Return the (X, Y) coordinate for the center point of the cell that contains the specified text.  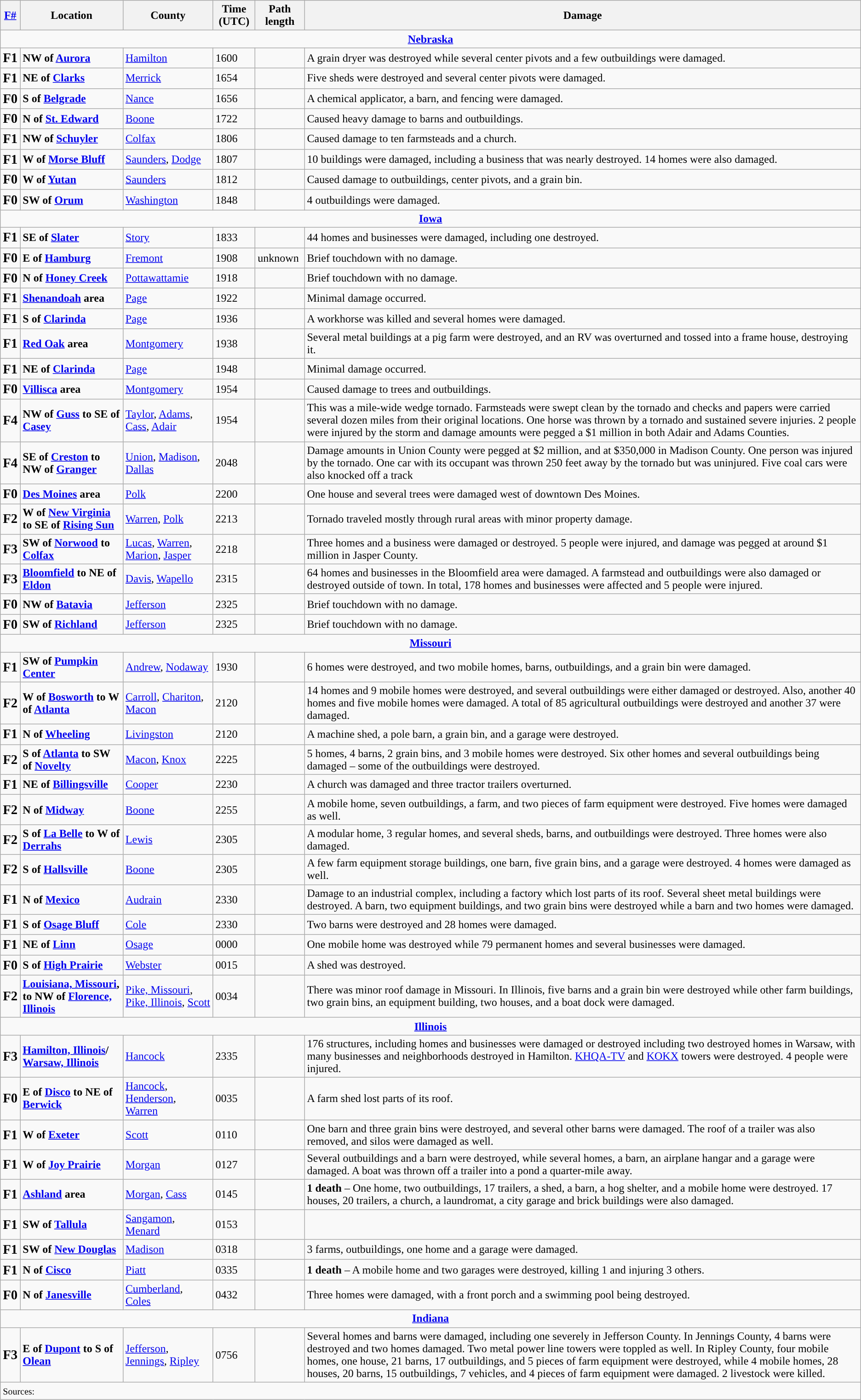
Scott (168, 1134)
SW of Orum (72, 200)
Hancock, Henderson, Warren (168, 1098)
Pike, Missouri, Pike, Illinois, Scott (168, 996)
Hamilton (168, 58)
W of Yutan (72, 179)
2048 (234, 463)
N of Janesville (72, 1295)
Indiana (430, 1319)
Colfax (168, 139)
1948 (234, 369)
Damage (582, 16)
NE of Clarinda (72, 369)
Sources: (430, 1391)
Jefferson, Jennings, Ripley (168, 1355)
A modular home, 3 regular homes, and several sheds, barns, and outbuildings were destroyed. Three homes were also damaged. (582, 840)
S of Belgrade (72, 98)
1922 (234, 298)
SW of Pumpkin Center (72, 667)
Five sheds were destroyed and several center pivots were damaged. (582, 78)
W of Joy Prairie (72, 1165)
S of Osage Bluff (72, 924)
NE of Billingsville (72, 785)
Morgan, Cass (168, 1195)
1812 (234, 179)
Macon, Knox (168, 760)
One mobile home was destroyed while 79 permanent homes and several businesses were damaged. (582, 945)
Warren, Polk (168, 519)
2230 (234, 785)
Des Moines area (72, 494)
Morgan (168, 1165)
0015 (234, 965)
E of Disco to NE of Berwick (72, 1098)
2225 (234, 760)
Piatt (168, 1270)
0756 (234, 1355)
S of High Prairie (72, 965)
A church was damaged and three tractor trailers overturned. (582, 785)
1 death – A mobile home and two garages were destroyed, killing 1 and injuring 3 others. (582, 1270)
1930 (234, 667)
Three homes were damaged, with a front porch and a swimming pool being destroyed. (582, 1295)
0000 (234, 945)
Livingston (168, 734)
Merrick (168, 78)
6 homes were destroyed, and two mobile homes, barns, outbuildings, and a grain bin were damaged. (582, 667)
N of Honey Creek (72, 278)
0127 (234, 1165)
S of La Belle to W of Derrahs (72, 840)
Lucas, Warren, Marion, Jasper (168, 549)
1833 (234, 237)
2255 (234, 809)
1807 (234, 159)
Ashland area (72, 1195)
0335 (234, 1270)
1938 (234, 344)
A workhorse was killed and several homes were damaged. (582, 319)
Pottawattamie (168, 278)
1936 (234, 319)
Cole (168, 924)
Saunders, Dodge (168, 159)
0318 (234, 1250)
0153 (234, 1224)
Carroll, Chariton, Macon (168, 703)
Tornado traveled mostly through rural areas with minor property damage. (582, 519)
One house and several trees were damaged west of downtown Des Moines. (582, 494)
A farm shed lost parts of its roof. (582, 1098)
A shed was destroyed. (582, 965)
Three homes and a business were damaged or destroyed. 5 people were injured, and damage was pegged at around $1 million in Jasper County. (582, 549)
Villisca area (72, 389)
0432 (234, 1295)
NW of Guss to SE of Casey (72, 420)
N of Mexico (72, 900)
A mobile home, seven outbuildings, a farm, and two pieces of farm equipment were destroyed. Five homes were damaged as well. (582, 809)
Osage (168, 945)
NE of Clarks (72, 78)
Iowa (430, 218)
0034 (234, 996)
Caused damage to outbuildings, center pivots, and a grain bin. (582, 179)
N of St. Edward (72, 119)
1654 (234, 78)
2218 (234, 549)
Story (168, 237)
1848 (234, 200)
Davis, Wapello (168, 579)
2335 (234, 1056)
SW of New Douglas (72, 1250)
F# (10, 16)
NW of Batavia (72, 604)
Red Oak area (72, 344)
Two barns were destroyed and 28 homes were damaged. (582, 924)
SE of Creston to NW of Granger (72, 463)
2315 (234, 579)
W of Exeter (72, 1134)
Louisiana, Missouri, to NW of Florence, Illinois (72, 996)
Lewis (168, 840)
Union, Madison, Dallas (168, 463)
N of Wheeling (72, 734)
Bloomfield to NE of Eldon (72, 579)
Caused heavy damage to barns and outbuildings. (582, 119)
2213 (234, 519)
Path length (280, 16)
unknown (280, 258)
0035 (234, 1098)
Missouri (430, 643)
Nance (168, 98)
Cumberland, Coles (168, 1295)
A few farm equipment storage buildings, one barn, five grain bins, and a garage were destroyed. 4 homes were damaged as well. (582, 869)
SW of Richland (72, 624)
S of Clarinda (72, 319)
N of Cisco (72, 1270)
Sangamon, Menard (168, 1224)
1656 (234, 98)
S of Hallsville (72, 869)
Taylor, Adams, Cass, Adair (168, 420)
Audrain (168, 900)
Andrew, Nodaway (168, 667)
County (168, 16)
W of Morse Bluff (72, 159)
NE of Linn (72, 945)
W of Bosworth to W of Atlanta (72, 703)
A chemical applicator, a barn, and fencing were damaged. (582, 98)
Hamilton, Illinois/ Warsaw, Illinois (72, 1056)
Shenandoah area (72, 298)
Polk (168, 494)
Webster (168, 965)
A grain dryer was destroyed while several center pivots and a few outbuildings were damaged. (582, 58)
Caused damage to trees and outbuildings. (582, 389)
Madison (168, 1250)
SW of Tallula (72, 1224)
1806 (234, 139)
W of New Virginia to SE of Rising Sun (72, 519)
3 farms, outbuildings, one home and a garage were damaged. (582, 1250)
S of Atlanta to SW of Novelty (72, 760)
Nebraska (430, 39)
2200 (234, 494)
0145 (234, 1195)
Washington (168, 200)
1918 (234, 278)
44 homes and businesses were damaged, including one destroyed. (582, 237)
E of Hamburg (72, 258)
1722 (234, 119)
NW of Aurora (72, 58)
0110 (234, 1134)
Location (72, 16)
4 outbuildings were damaged. (582, 200)
10 buildings were damaged, including a business that was nearly destroyed. 14 homes were also damaged. (582, 159)
Fremont (168, 258)
Cooper (168, 785)
1908 (234, 258)
1600 (234, 58)
A machine shed, a pole barn, a grain bin, and a garage were destroyed. (582, 734)
SW of Norwood to Colfax (72, 549)
Saunders (168, 179)
SE of Slater (72, 237)
Time (UTC) (234, 16)
Caused damage to ten farmsteads and a church. (582, 139)
Several metal buildings at a pig farm were destroyed, and an RV was overturned and tossed into a frame house, destroying it. (582, 344)
NW of Schuyler (72, 139)
N of Midway (72, 809)
Illinois (430, 1026)
E of Dupont to S of Olean (72, 1355)
Hancock (168, 1056)
